Extract the (X, Y) coordinate from the center of the cell holding the provided text.  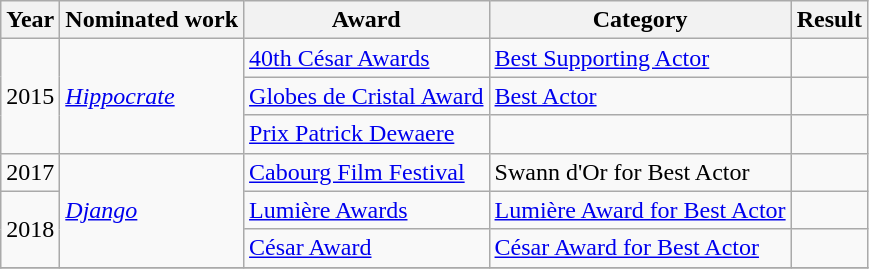
Year (30, 20)
César Award (366, 248)
Swann d'Or for Best Actor (640, 172)
Nominated work (152, 20)
Result (829, 20)
Lumière Awards (366, 210)
Hippocrate (152, 96)
2018 (30, 229)
2015 (30, 96)
Category (640, 20)
Cabourg Film Festival (366, 172)
Best Supporting Actor (640, 58)
2017 (30, 172)
Django (152, 210)
Globes de Cristal Award (366, 96)
Best Actor (640, 96)
Award (366, 20)
César Award for Best Actor (640, 248)
Lumière Award for Best Actor (640, 210)
40th César Awards (366, 58)
Prix Patrick Dewaere (366, 134)
